Locate the cell with the specified text and output its (x, y) center coordinate. 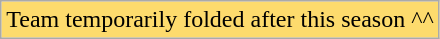
Team temporarily folded after this season ^^ (220, 20)
